Output the (X, Y) coordinate of the center of the cell containing the given text.  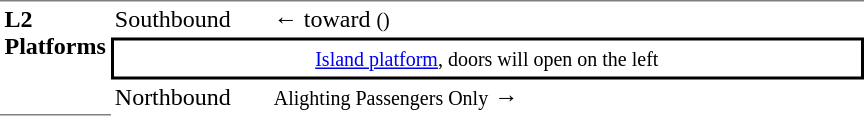
Island platform, doors will open on the left (486, 59)
Northbound (190, 98)
← toward () (566, 19)
Southbound (190, 19)
L2Platforms (55, 58)
Alighting Passengers Only → (566, 98)
